Extract the (X, Y) coordinate from the center of the cell holding the provided text.  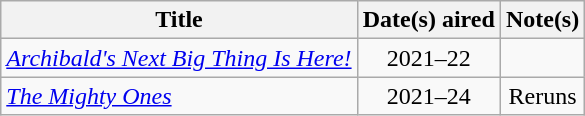
Archibald's Next Big Thing Is Here! (179, 58)
Date(s) aired (428, 20)
Reruns (542, 96)
Note(s) (542, 20)
Title (179, 20)
2021–24 (428, 96)
The Mighty Ones (179, 96)
2021–22 (428, 58)
